Return (x, y) of the center of cell containing provided text 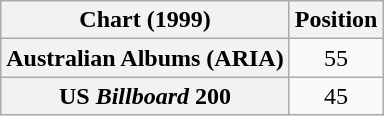
Australian Albums (ARIA) (145, 58)
Chart (1999) (145, 20)
US Billboard 200 (145, 96)
Position (336, 20)
55 (336, 58)
45 (336, 96)
